Determine the [x, y] coordinate at the center of the cell enclosing the given text.  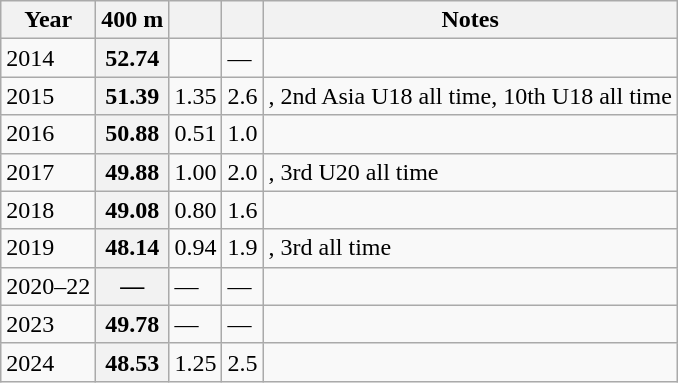
1.00 [196, 172]
, 3rd U20 all time [470, 172]
2019 [48, 248]
1.35 [196, 96]
49.08 [132, 210]
49.78 [132, 324]
2024 [48, 362]
51.39 [132, 96]
2.0 [242, 172]
0.94 [196, 248]
0.80 [196, 210]
, 2nd Asia U18 all time, 10th U18 all time [470, 96]
2015 [48, 96]
1.25 [196, 362]
2.6 [242, 96]
1.6 [242, 210]
2014 [48, 58]
Notes [470, 20]
48.53 [132, 362]
48.14 [132, 248]
400 m [132, 20]
2023 [48, 324]
2020–22 [48, 286]
2018 [48, 210]
52.74 [132, 58]
1.0 [242, 134]
1.9 [242, 248]
0.51 [196, 134]
2.5 [242, 362]
2016 [48, 134]
, 3rd all time [470, 248]
2017 [48, 172]
49.88 [132, 172]
50.88 [132, 134]
Year [48, 20]
